Return (x, y) of the center of cell containing provided text 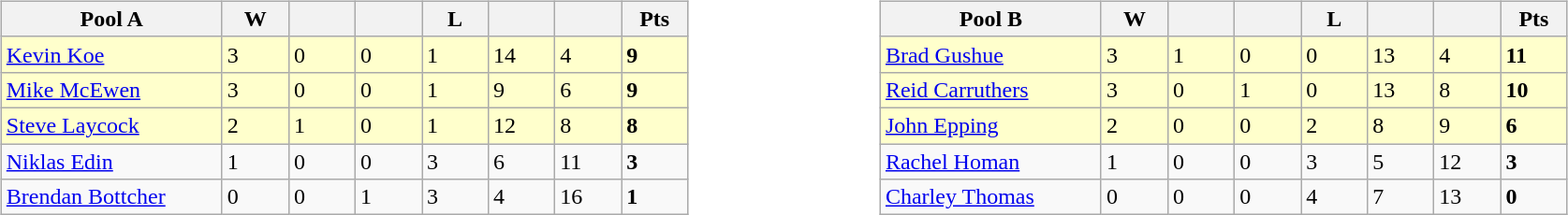
7 (1400, 197)
Brad Gushue (990, 54)
14 (522, 54)
Steve Laycock (111, 125)
Charley Thomas (990, 197)
Mike McEwen (111, 90)
Pool B (990, 19)
16 (588, 197)
Niklas Edin (111, 162)
John Epping (990, 125)
5 (1400, 162)
10 (1533, 90)
Rachel Homan (990, 162)
Brendan Bottcher (111, 197)
Kevin Koe (111, 54)
Pool A (111, 19)
Reid Carruthers (990, 90)
